Determine the [x, y] coordinate at the center of the cell enclosing the given text.  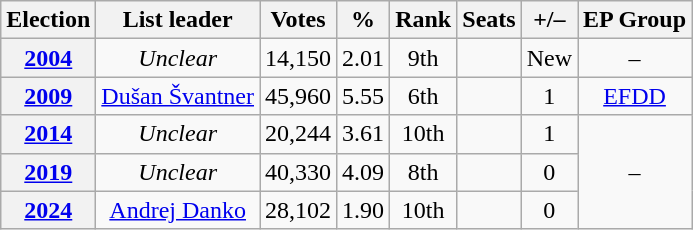
8th [424, 172]
3.61 [364, 134]
% [364, 20]
2019 [48, 172]
Dušan Švantner [178, 96]
New [549, 58]
Election [48, 20]
Rank [424, 20]
+/– [549, 20]
2004 [48, 58]
45,960 [298, 96]
20,244 [298, 134]
List leader [178, 20]
4.09 [364, 172]
Votes [298, 20]
1.90 [364, 210]
2024 [48, 210]
5.55 [364, 96]
EP Group [635, 20]
Seats [489, 20]
9th [424, 58]
Andrej Danko [178, 210]
2014 [48, 134]
2.01 [364, 58]
6th [424, 96]
40,330 [298, 172]
28,102 [298, 210]
2009 [48, 96]
14,150 [298, 58]
EFDD [635, 96]
